Identify which cell holds the provided text, then report its (x, y) central coordinate. 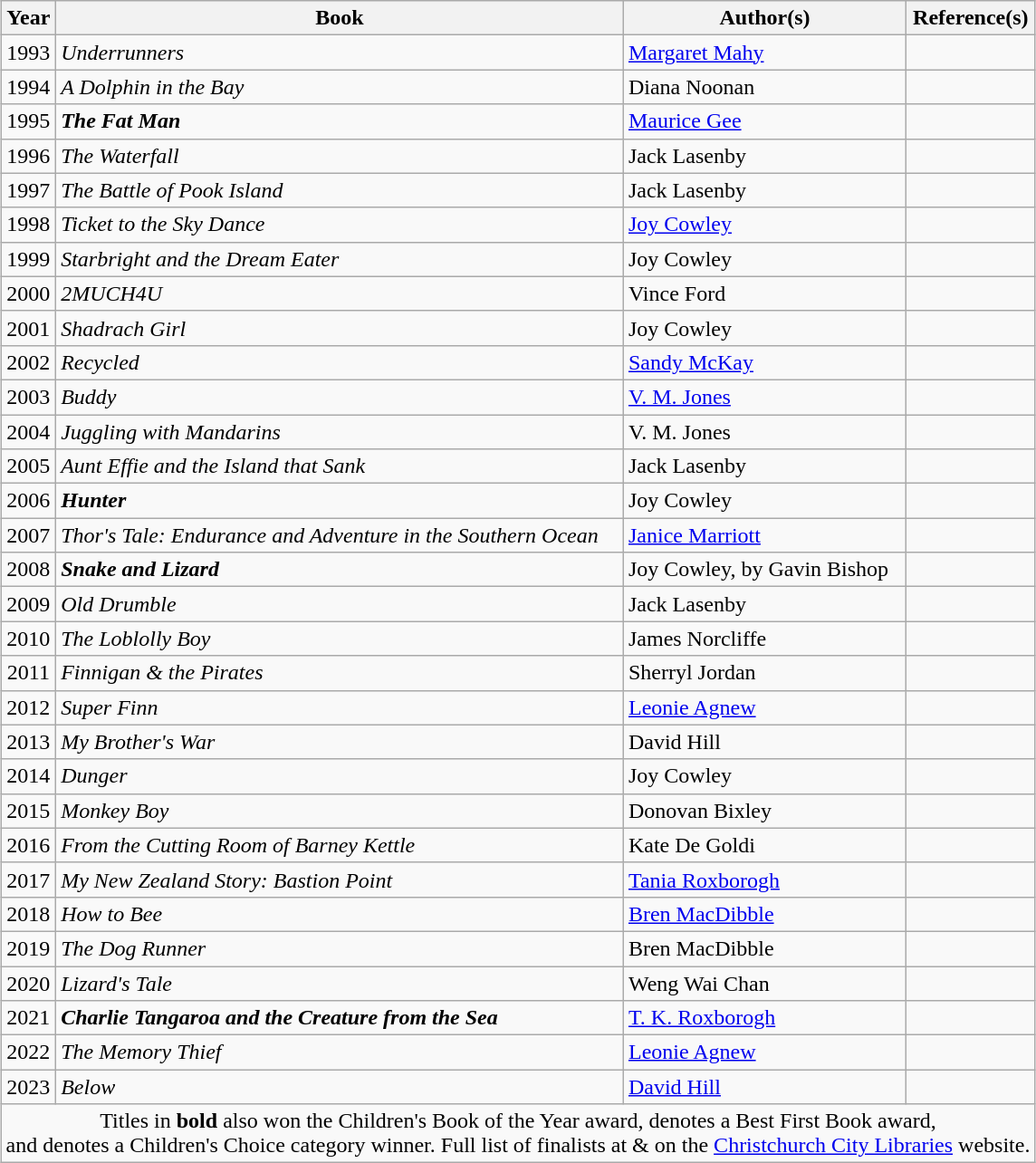
1995 (29, 121)
The Dog Runner (341, 948)
My New Zealand Story: Bastion Point (341, 879)
Old Drumble (341, 604)
Maurice Gee (764, 121)
Kate De Goldi (764, 845)
2002 (29, 362)
Donovan Bixley (764, 811)
1998 (29, 225)
Below (341, 1087)
2MUCH4U (341, 293)
2022 (29, 1052)
T. K. Roxborogh (764, 1018)
James Norcliffe (764, 639)
Thor's Tale: Endurance and Adventure in the Southern Ocean (341, 535)
The Waterfall (341, 156)
2001 (29, 328)
Ticket to the Sky Dance (341, 225)
The Battle of Pook Island (341, 190)
2004 (29, 432)
2019 (29, 948)
2003 (29, 397)
2011 (29, 673)
1993 (29, 53)
2020 (29, 983)
2021 (29, 1018)
1997 (29, 190)
Year (29, 18)
The Memory Thief (341, 1052)
Aunt Effie and the Island that Sank (341, 466)
Lizard's Tale (341, 983)
Shadrach Girl (341, 328)
1996 (29, 156)
2007 (29, 535)
Sandy McKay (764, 362)
2006 (29, 501)
How to Bee (341, 914)
Joy Cowley, by Gavin Bishop (764, 570)
Super Finn (341, 707)
2009 (29, 604)
2010 (29, 639)
2008 (29, 570)
2016 (29, 845)
A Dolphin in the Bay (341, 87)
Author(s) (764, 18)
1999 (29, 259)
2014 (29, 776)
Juggling with Mandarins (341, 432)
Underrunners (341, 53)
Snake and Lizard (341, 570)
Starbright and the Dream Eater (341, 259)
2017 (29, 879)
The Fat Man (341, 121)
Diana Noonan (764, 87)
From the Cutting Room of Barney Kettle (341, 845)
Reference(s) (971, 18)
2013 (29, 742)
Dunger (341, 776)
Finnigan & the Pirates (341, 673)
Buddy (341, 397)
2018 (29, 914)
2000 (29, 293)
2005 (29, 466)
Sherryl Jordan (764, 673)
Janice Marriott (764, 535)
Monkey Boy (341, 811)
2023 (29, 1087)
Book (341, 18)
My Brother's War (341, 742)
The Loblolly Boy (341, 639)
Vince Ford (764, 293)
2012 (29, 707)
Tania Roxborogh (764, 879)
1994 (29, 87)
Recycled (341, 362)
Margaret Mahy (764, 53)
Hunter (341, 501)
Weng Wai Chan (764, 983)
Charlie Tangaroa and the Creature from the Sea (341, 1018)
2015 (29, 811)
